Find where the given text appears and provide that cell's center as (x, y) coordinate. 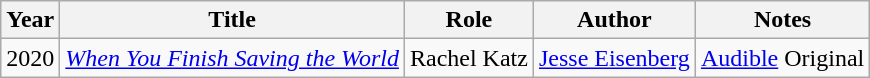
Year (30, 20)
Jesse Eisenberg (614, 58)
2020 (30, 58)
Rachel Katz (468, 58)
When You Finish Saving the World (232, 58)
Audible Original (782, 58)
Notes (782, 20)
Author (614, 20)
Role (468, 20)
Title (232, 20)
